From the cell containing the given text, extract its center point as (X, Y) coordinate. 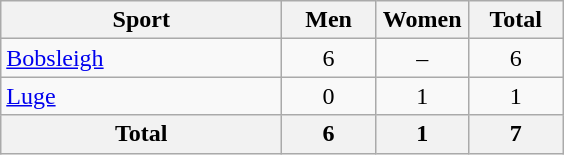
Sport (142, 20)
Bobsleigh (142, 58)
– (422, 58)
7 (516, 134)
Women (422, 20)
0 (329, 96)
Luge (142, 96)
Men (329, 20)
